Find where the given text appears and provide that cell's center as (x, y) coordinate. 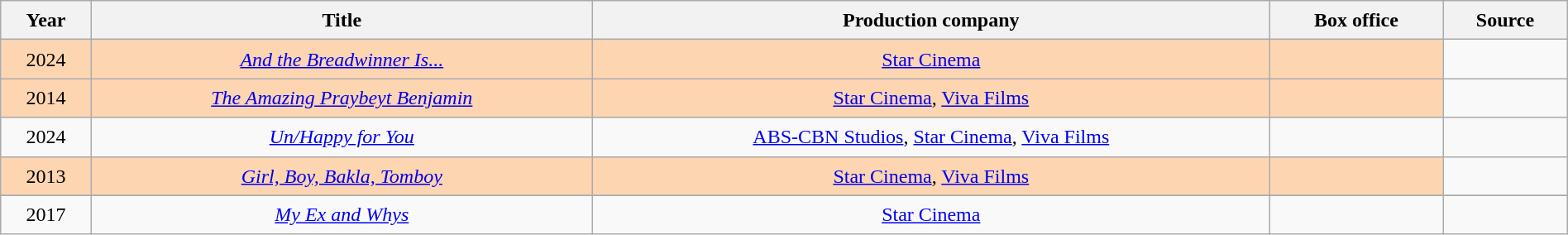
Source (1505, 20)
Production company (931, 20)
Un/Happy for You (342, 137)
ABS-CBN Studios, Star Cinema, Viva Films (931, 137)
2014 (46, 98)
Box office (1356, 20)
My Ex and Whys (342, 215)
Title (342, 20)
Year (46, 20)
The Amazing Praybeyt Benjamin (342, 98)
2013 (46, 175)
2017 (46, 215)
And the Breadwinner Is... (342, 60)
Girl, Boy, Bakla, Tomboy (342, 175)
